Output the (X, Y) coordinate of the center of the cell containing the given text.  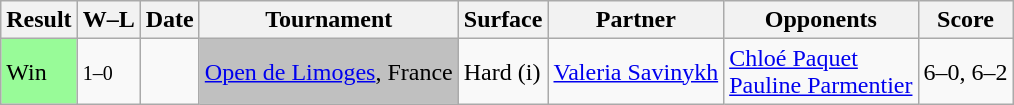
W–L (108, 20)
1–0 (108, 72)
Score (966, 20)
Result (39, 20)
Win (39, 72)
Surface (503, 20)
Partner (636, 20)
Tournament (328, 20)
Valeria Savinykh (636, 72)
6–0, 6–2 (966, 72)
Date (170, 20)
Opponents (821, 20)
Hard (i) (503, 72)
Open de Limoges, France (328, 72)
Chloé Paquet Pauline Parmentier (821, 72)
